Identify which cell holds the provided text, then report its (x, y) central coordinate. 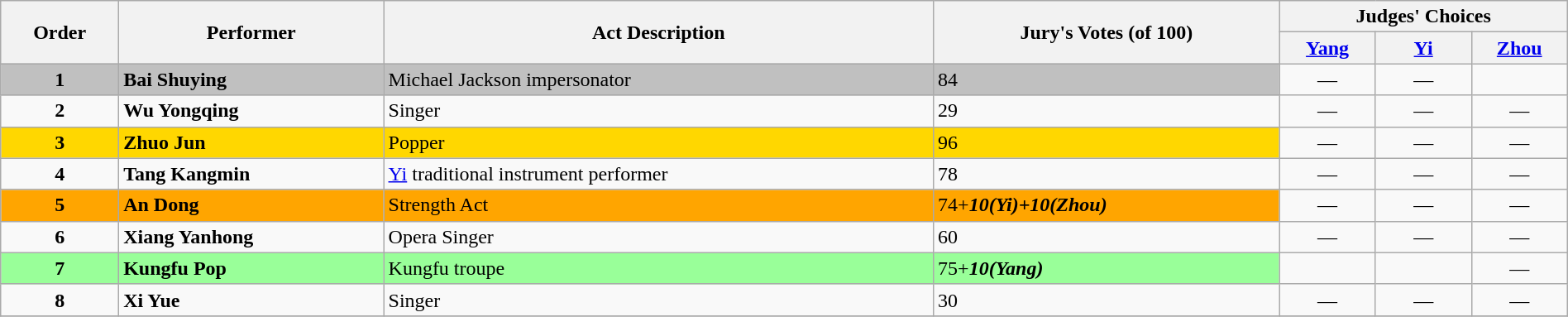
Yang (1327, 48)
2 (60, 111)
Judges' Choices (1423, 17)
Zhuo Jun (251, 142)
4 (60, 174)
Order (60, 32)
1 (60, 79)
Tang Kangmin (251, 174)
Wu Yongqing (251, 111)
Yi traditional instrument performer (658, 174)
Strength Act (658, 205)
Xiang Yanhong (251, 237)
Kungfu troupe (658, 268)
Performer (251, 32)
78 (1107, 174)
Opera Singer (658, 237)
3 (60, 142)
Bai Shuying (251, 79)
96 (1107, 142)
6 (60, 237)
29 (1107, 111)
30 (1107, 300)
Popper (658, 142)
60 (1107, 237)
84 (1107, 79)
Yi (1423, 48)
7 (60, 268)
Zhou (1519, 48)
5 (60, 205)
74+10(Yi)+10(Zhou) (1107, 205)
An Dong (251, 205)
Michael Jackson impersonator (658, 79)
Xi Yue (251, 300)
8 (60, 300)
75+10(Yang) (1107, 268)
Jury's Votes (of 100) (1107, 32)
Act Description (658, 32)
Kungfu Pop (251, 268)
